Return the [x, y] coordinate for the center point of the cell that contains the specified text.  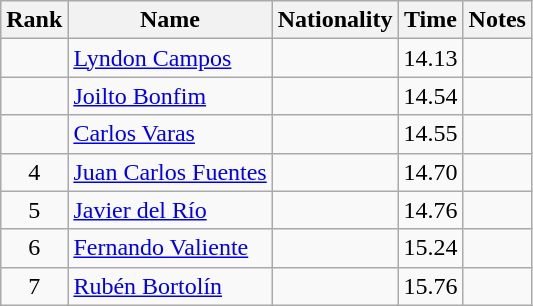
4 [34, 172]
14.76 [430, 210]
Juan Carlos Fuentes [170, 172]
14.54 [430, 96]
Lyndon Campos [170, 58]
Rubén Bortolín [170, 286]
14.70 [430, 172]
15.24 [430, 248]
5 [34, 210]
Nationality [335, 20]
7 [34, 286]
Carlos Varas [170, 134]
14.13 [430, 58]
6 [34, 248]
14.55 [430, 134]
Fernando Valiente [170, 248]
Rank [34, 20]
15.76 [430, 286]
Joilto Bonfim [170, 96]
Time [430, 20]
Notes [497, 20]
Name [170, 20]
Javier del Río [170, 210]
